Return (x, y) of the center of cell containing provided text 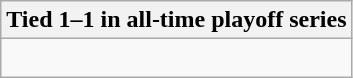
Tied 1–1 in all-time playoff series (176, 20)
